Identify which cell holds the provided text, then report its (x, y) central coordinate. 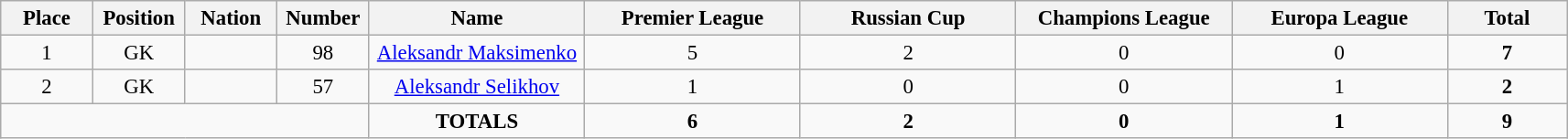
Number (324, 18)
Aleksandr Maksimenko (477, 53)
Europa League (1340, 18)
Champions League (1124, 18)
Nation (231, 18)
98 (324, 53)
Total (1507, 18)
Russian Cup (908, 18)
6 (693, 122)
TOTALS (477, 122)
Aleksandr Selikhov (477, 87)
Position (139, 18)
Premier League (693, 18)
Place (48, 18)
57 (324, 87)
Name (477, 18)
7 (1507, 53)
9 (1507, 122)
5 (693, 53)
